For the text-containing cell, return its midpoint in [x, y] coordinate format. 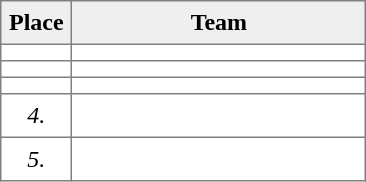
Team [219, 23]
5. [36, 159]
Place [36, 23]
4. [36, 116]
